For the text-containing cell, return its midpoint in [x, y] coordinate format. 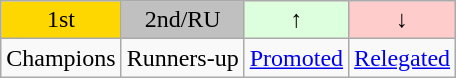
Relegated [402, 58]
Champions [61, 58]
2nd/RU [182, 20]
Runners-up [182, 58]
↓ [402, 20]
↑ [296, 20]
1st [61, 20]
Promoted [296, 58]
